Identify which cell holds the provided text, then report its [x, y] central coordinate. 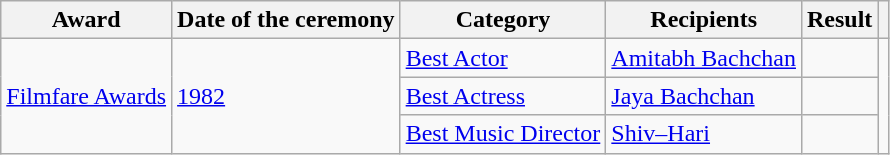
Result [839, 20]
Category [503, 20]
Best Actor [503, 58]
Date of the ceremony [286, 20]
Filmfare Awards [86, 96]
1982 [286, 96]
Best Actress [503, 96]
Jaya Bachchan [704, 96]
Amitabh Bachchan [704, 58]
Best Music Director [503, 134]
Recipients [704, 20]
Award [86, 20]
Shiv–Hari [704, 134]
